Capture the cell that displays the provided text and extract its [X, Y] central coordinate. 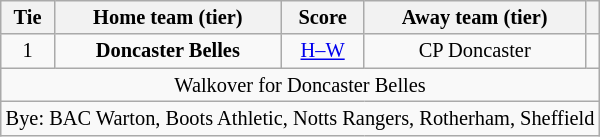
Walkover for Doncaster Belles [300, 85]
Tie [28, 17]
1 [28, 51]
Doncaster Belles [168, 51]
Home team (tier) [168, 17]
CP Doncaster [475, 51]
Bye: BAC Warton, Boots Athletic, Notts Rangers, Rotherham, Sheffield [300, 118]
Away team (tier) [475, 17]
Score [322, 17]
H–W [322, 51]
